Detect which cell encompasses the target text, then output its (X, Y) center coordinate. 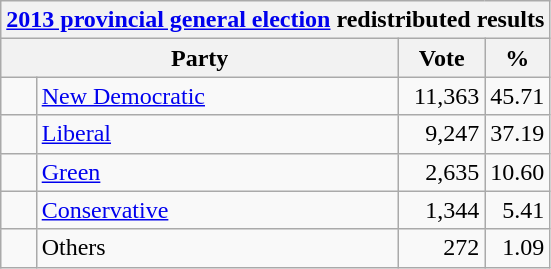
11,363 (442, 96)
1.09 (518, 248)
272 (442, 248)
Conservative (217, 210)
Vote (442, 58)
% (518, 58)
10.60 (518, 172)
New Democratic (217, 96)
9,247 (442, 134)
Others (217, 248)
2013 provincial general election redistributed results (276, 20)
5.41 (518, 210)
45.71 (518, 96)
1,344 (442, 210)
2,635 (442, 172)
Green (217, 172)
37.19 (518, 134)
Party (200, 58)
Liberal (217, 134)
